Provide the [X, Y] coordinate of the cell's center where the given text is located.  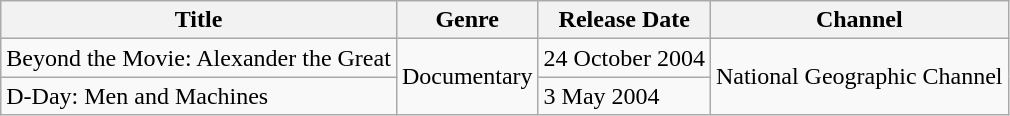
3 May 2004 [624, 96]
Documentary [467, 77]
24 October 2004 [624, 58]
Genre [467, 20]
National Geographic Channel [859, 77]
Beyond the Movie: Alexander the Great [199, 58]
Title [199, 20]
Release Date [624, 20]
Channel [859, 20]
D-Day: Men and Machines [199, 96]
